Scan for the cell matching the given text and deliver its [X, Y] coordinate at center. 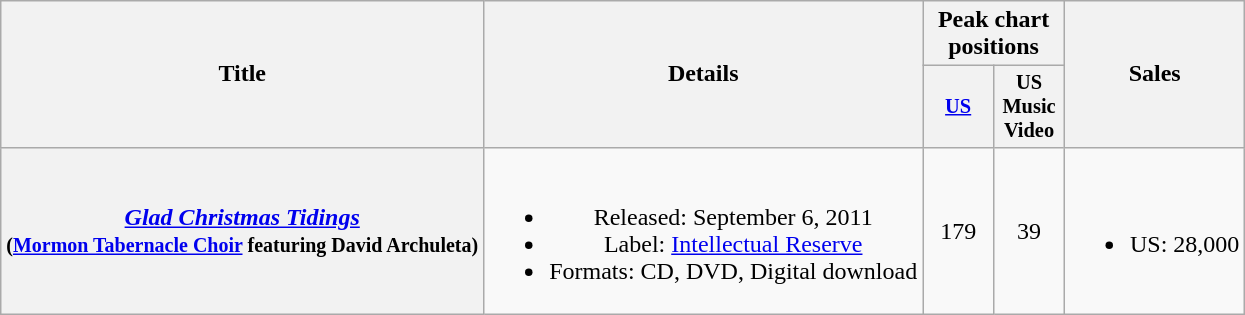
USMusicVideo [1030, 107]
Released: September 6, 2011Label: Intellectual ReserveFormats: CD, DVD, Digital download [704, 230]
179 [958, 230]
US [958, 107]
US: 28,000 [1154, 230]
Glad Christmas Tidings(Mormon Tabernacle Choir featuring David Archuleta) [242, 230]
39 [1030, 230]
Details [704, 74]
Sales [1154, 74]
Title [242, 74]
Peak chart positions [994, 34]
